Provide the [x, y] coordinate of the cell's center where the given text is located.  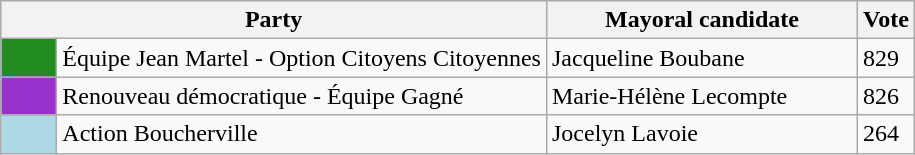
Mayoral candidate [702, 20]
Vote [886, 20]
Marie-Hélène Lecompte [702, 96]
Jocelyn Lavoie [702, 134]
Party [274, 20]
Renouveau démocratique - Équipe Gagné [302, 96]
829 [886, 58]
264 [886, 134]
826 [886, 96]
Action Boucherville [302, 134]
Jacqueline Boubane [702, 58]
Équipe Jean Martel - Option Citoyens Citoyennes [302, 58]
